Find where the given text appears and provide that cell's center as (X, Y) coordinate. 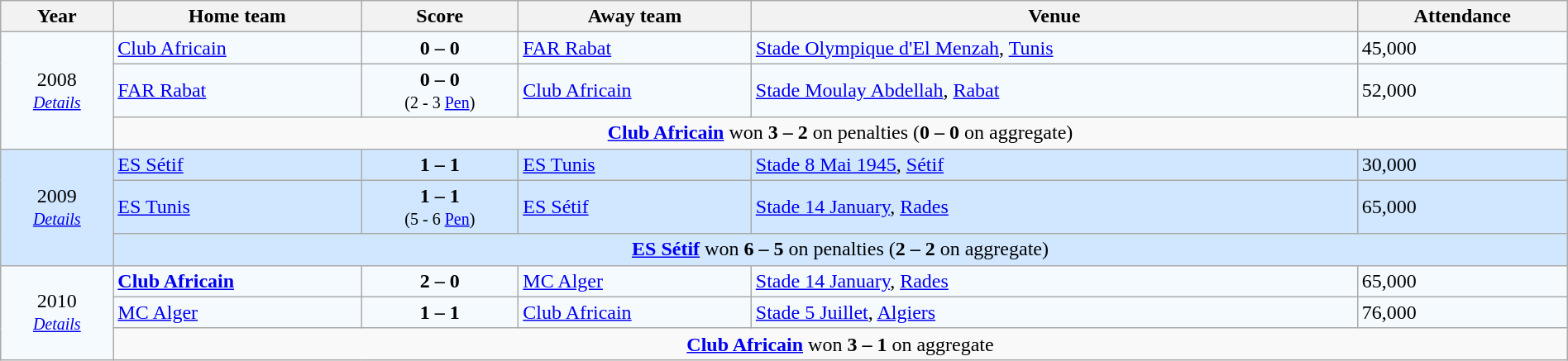
52,000 (1462, 91)
Venue (1054, 17)
1 – 1(5 - 6 Pen) (440, 207)
Attendance (1462, 17)
Club Africain won 3 – 1 on aggregate (840, 344)
Stade Olympique d'El Menzah, Tunis (1054, 48)
Year (57, 17)
Club Africain won 3 – 2 on penalties (0 – 0 on aggregate) (840, 133)
2008Details (57, 91)
Away team (635, 17)
2 – 0 (440, 281)
Stade 5 Juillet, Algiers (1054, 312)
Score (440, 17)
0 – 0 (440, 48)
ES Sétif won 6 – 5 on penalties (2 – 2 on aggregate) (840, 249)
76,000 (1462, 312)
0 – 0(2 - 3 Pen) (440, 91)
30,000 (1462, 164)
Stade 8 Mai 1945, Sétif (1054, 164)
2009Details (57, 207)
Home team (237, 17)
2010Details (57, 312)
45,000 (1462, 48)
Stade Moulay Abdellah, Rabat (1054, 91)
